For the text-containing cell, return its midpoint in (X, Y) coordinate format. 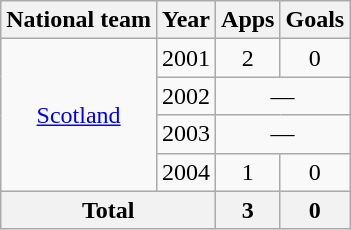
2002 (186, 96)
Scotland (79, 115)
Apps (248, 20)
2004 (186, 172)
Goals (315, 20)
National team (79, 20)
2003 (186, 134)
2001 (186, 58)
Year (186, 20)
3 (248, 210)
1 (248, 172)
2 (248, 58)
Total (108, 210)
